Find where the given text appears and provide that cell's center as [x, y] coordinate. 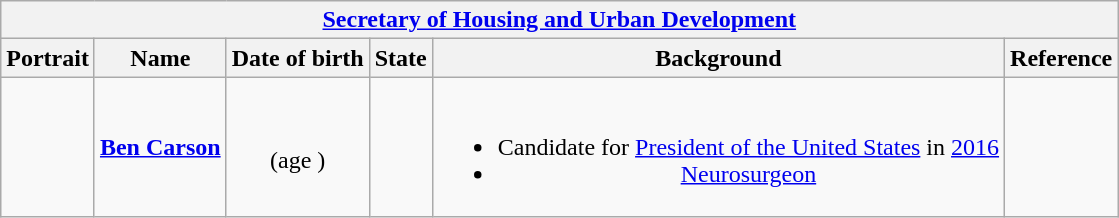
Portrait [48, 58]
Reference [1062, 58]
Name [160, 58]
Candidate for President of the United States in 2016Neurosurgeon [718, 147]
(age ) [298, 147]
Background [718, 58]
State [400, 58]
Date of birth [298, 58]
Secretary of Housing and Urban Development [560, 20]
Ben Carson [160, 147]
